Pinpoint the cell where the given text exists, returning its [X, Y] midpoint coordinate. 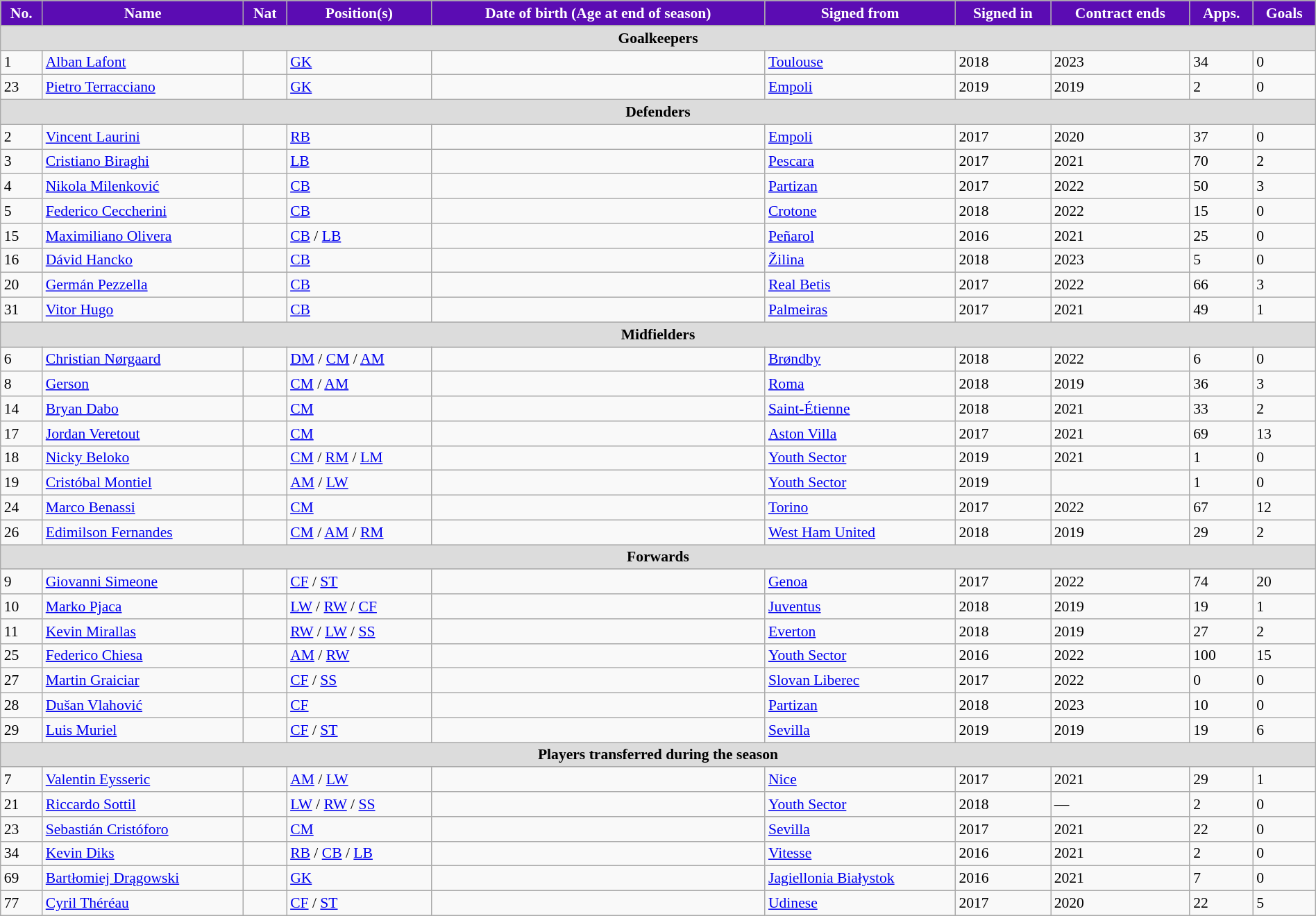
Real Betis [860, 285]
AM / RW [360, 656]
Pescara [860, 162]
West Ham United [860, 532]
CF / SS [360, 681]
Giovanni Simeone [143, 582]
Roma [860, 384]
49 [1222, 310]
Marko Pjaca [143, 607]
Nice [860, 780]
26 [22, 532]
Maximiliano Olivera [143, 236]
Torino [860, 508]
Goalkeepers [658, 38]
CB / LB [360, 236]
Udinese [860, 904]
CF [360, 706]
Juventus [860, 607]
RW / LW / SS [360, 631]
Genoa [860, 582]
Nikola Milenković [143, 187]
LW / RW / CF [360, 607]
No. [22, 13]
13 [1284, 434]
17 [22, 434]
31 [22, 310]
Slovan Liberec [860, 681]
Peñarol [860, 236]
Sebastián Cristóforo [143, 829]
Riccardo Sottil [143, 804]
CM / AM / RM [360, 532]
Midfielders [658, 334]
12 [1284, 508]
33 [1222, 409]
Cyril Théréau [143, 904]
18 [22, 458]
Dušan Vlahović [143, 706]
Martin Graiciar [143, 681]
50 [1222, 187]
Vincent Laurini [143, 137]
Alban Lafont [143, 62]
Players transferred during the season [658, 755]
Apps. [1222, 13]
CM / AM [360, 384]
Edimilson Fernandes [143, 532]
Goals [1284, 13]
Signed from [860, 13]
Toulouse [860, 62]
Position(s) [360, 13]
70 [1222, 162]
28 [22, 706]
21 [22, 804]
LB [360, 162]
Saint-Étienne [860, 409]
67 [1222, 508]
36 [1222, 384]
8 [22, 384]
Bartłomiej Drągowski [143, 879]
Defenders [658, 112]
Gerson [143, 384]
Pietro Terracciano [143, 87]
Name [143, 13]
Cristóbal Montiel [143, 483]
66 [1222, 285]
Germán Pezzella [143, 285]
11 [22, 631]
Marco Benassi [143, 508]
Jordan Veretout [143, 434]
14 [22, 409]
RB [360, 137]
Kevin Diks [143, 854]
4 [22, 187]
Vitesse [860, 854]
Aston Villa [860, 434]
Vitor Hugo [143, 310]
Bryan Dabo [143, 409]
Federico Ceccherini [143, 211]
CM / RM / LM [360, 458]
Palmeiras [860, 310]
Nicky Beloko [143, 458]
Nat [265, 13]
9 [22, 582]
77 [22, 904]
RB / CB / LB [360, 854]
16 [22, 260]
Cristiano Biraghi [143, 162]
Kevin Mirallas [143, 631]
Federico Chiesa [143, 656]
Jagiellonia Białystok [860, 879]
37 [1222, 137]
Dávid Hancko [143, 260]
Luis Muriel [143, 730]
Signed in [1002, 13]
— [1120, 804]
Crotone [860, 211]
74 [1222, 582]
Forwards [658, 557]
24 [22, 508]
Valentin Eysseric [143, 780]
Date of birth (Age at end of season) [598, 13]
100 [1222, 656]
Christian Nørgaard [143, 359]
LW / RW / SS [360, 804]
Everton [860, 631]
Žilina [860, 260]
Contract ends [1120, 13]
DM / CM / AM [360, 359]
Brøndby [860, 359]
